Scan for the cell matching the given text and deliver its [X, Y] coordinate at center. 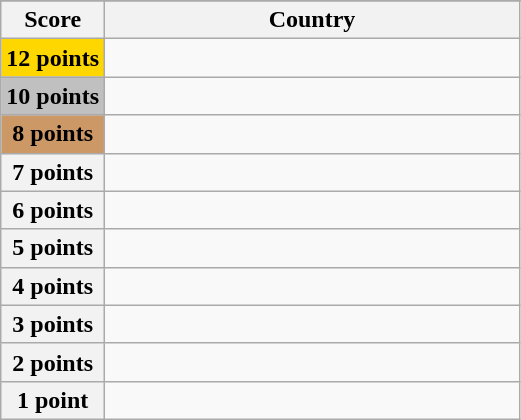
7 points [53, 172]
1 point [53, 400]
Score [53, 20]
3 points [53, 324]
4 points [53, 286]
8 points [53, 134]
12 points [53, 58]
2 points [53, 362]
10 points [53, 96]
5 points [53, 248]
6 points [53, 210]
Country [312, 20]
